Provide the (X, Y) coordinate of the cell's center where the given text is located.  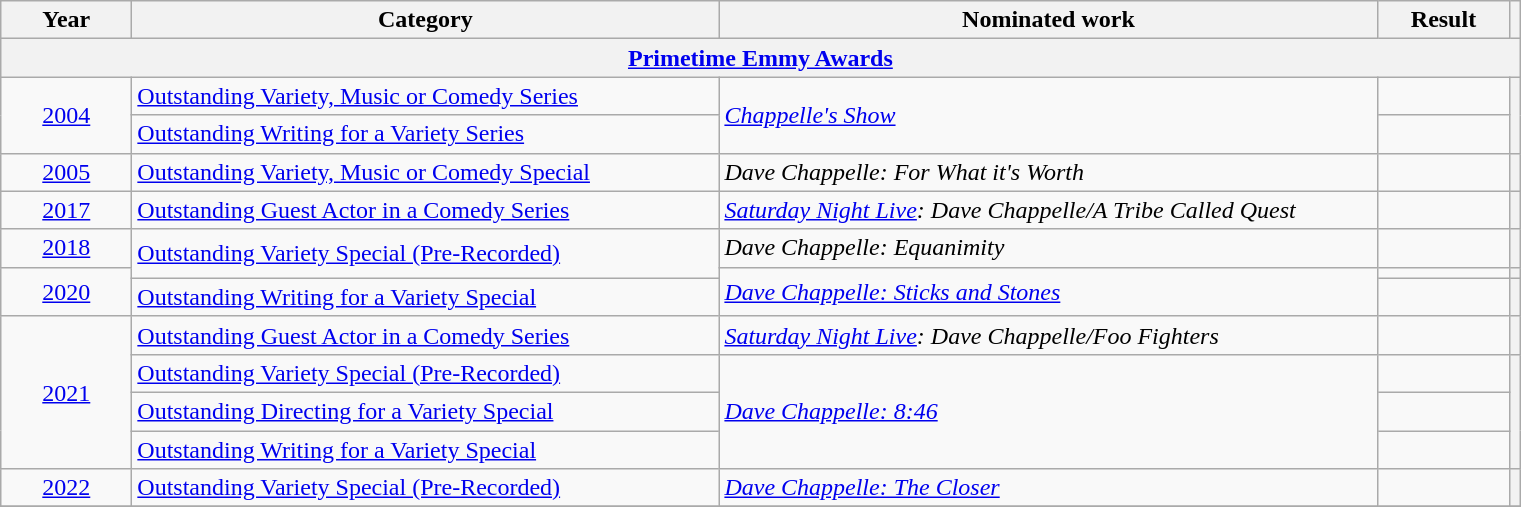
Outstanding Variety, Music or Comedy Series (426, 96)
Saturday Night Live: Dave Chappelle/Foo Fighters (1048, 335)
Category (426, 20)
2018 (66, 248)
Dave Chappelle: Equanimity (1048, 248)
Dave Chappelle: For What it's Worth (1048, 172)
Dave Chappelle: The Closer (1048, 488)
Outstanding Writing for a Variety Series (426, 134)
Primetime Emmy Awards (760, 58)
Year (66, 20)
Saturday Night Live: Dave Chappelle/A Tribe Called Quest (1048, 210)
Nominated work (1048, 20)
Outstanding Directing for a Variety Special (426, 411)
2020 (66, 292)
Dave Chappelle: Sticks and Stones (1048, 292)
2004 (66, 115)
Dave Chappelle: 8:46 (1048, 411)
2021 (66, 392)
2005 (66, 172)
2022 (66, 488)
Chappelle's Show (1048, 115)
Outstanding Variety, Music or Comedy Special (426, 172)
Result (1444, 20)
2017 (66, 210)
